Identify which cell holds the provided text, then report its (X, Y) central coordinate. 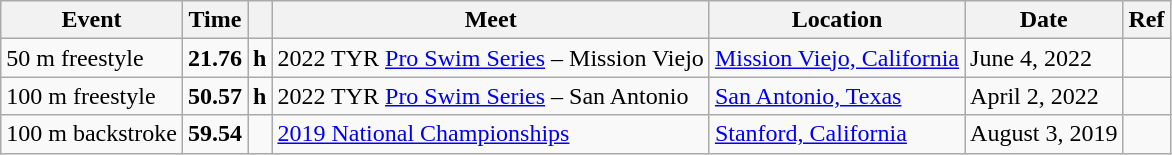
100 m backstroke (92, 134)
Date (1044, 20)
2022 TYR Pro Swim Series – San Antonio (490, 96)
59.54 (214, 134)
2022 TYR Pro Swim Series – Mission Viejo (490, 58)
Ref (1146, 20)
Stanford, California (836, 134)
Mission Viejo, California (836, 58)
April 2, 2022 (1044, 96)
June 4, 2022 (1044, 58)
2019 National Championships (490, 134)
Time (214, 20)
100 m freestyle (92, 96)
Meet (490, 20)
50.57 (214, 96)
21.76 (214, 58)
Event (92, 20)
50 m freestyle (92, 58)
Location (836, 20)
August 3, 2019 (1044, 134)
San Antonio, Texas (836, 96)
